Extract the (X, Y) coordinate from the center of the cell holding the provided text.  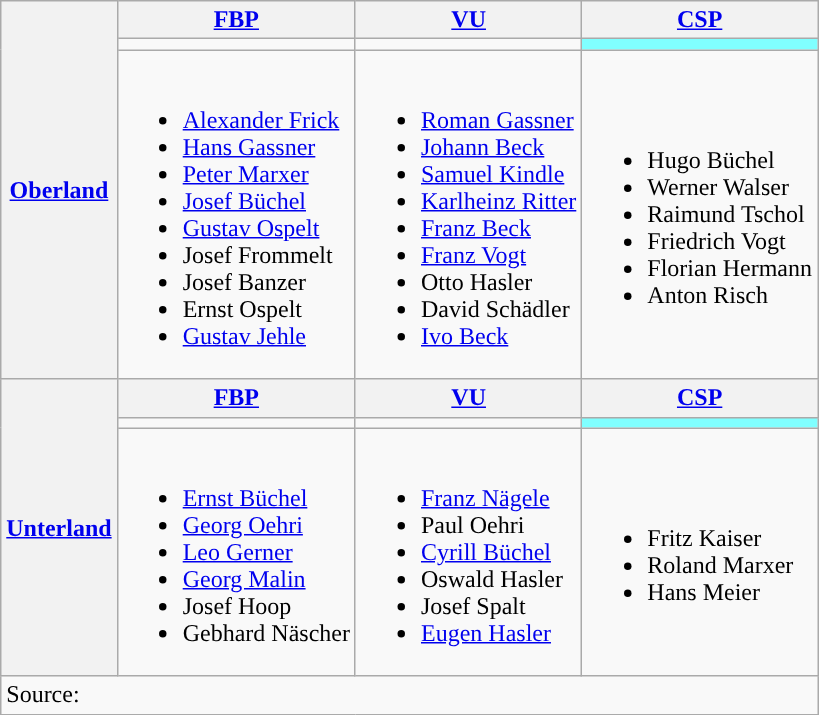
Ernst BüchelGeorg OehriLeo GernerGeorg MalinJosef HoopGebhard Näscher (236, 552)
Unterland (59, 528)
Hugo BüchelWerner WalserRaimund TscholFriedrich VogtFlorian HermannAnton Risch (700, 214)
Source: (410, 695)
Fritz KaiserRoland MarxerHans Meier (700, 552)
Oberland (59, 190)
Roman GassnerJohann BeckSamuel KindleKarlheinz RitterFranz BeckFranz VogtOtto HaslerDavid SchädlerIvo Beck (468, 214)
Alexander FrickHans GassnerPeter MarxerJosef BüchelGustav OspeltJosef FrommeltJosef BanzerErnst OspeltGustav Jehle (236, 214)
Franz NägelePaul OehriCyrill BüchelOswald HaslerJosef SpaltEugen Hasler (468, 552)
